Detect which cell encompasses the target text, then output its [x, y] center coordinate. 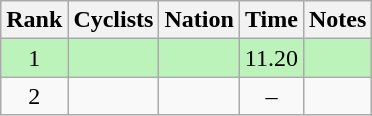
2 [34, 96]
– [271, 96]
Notes [337, 20]
Nation [199, 20]
1 [34, 58]
Rank [34, 20]
Cyclists [114, 20]
11.20 [271, 58]
Time [271, 20]
